Extract the [X, Y] coordinate from the center of the cell holding the provided text.  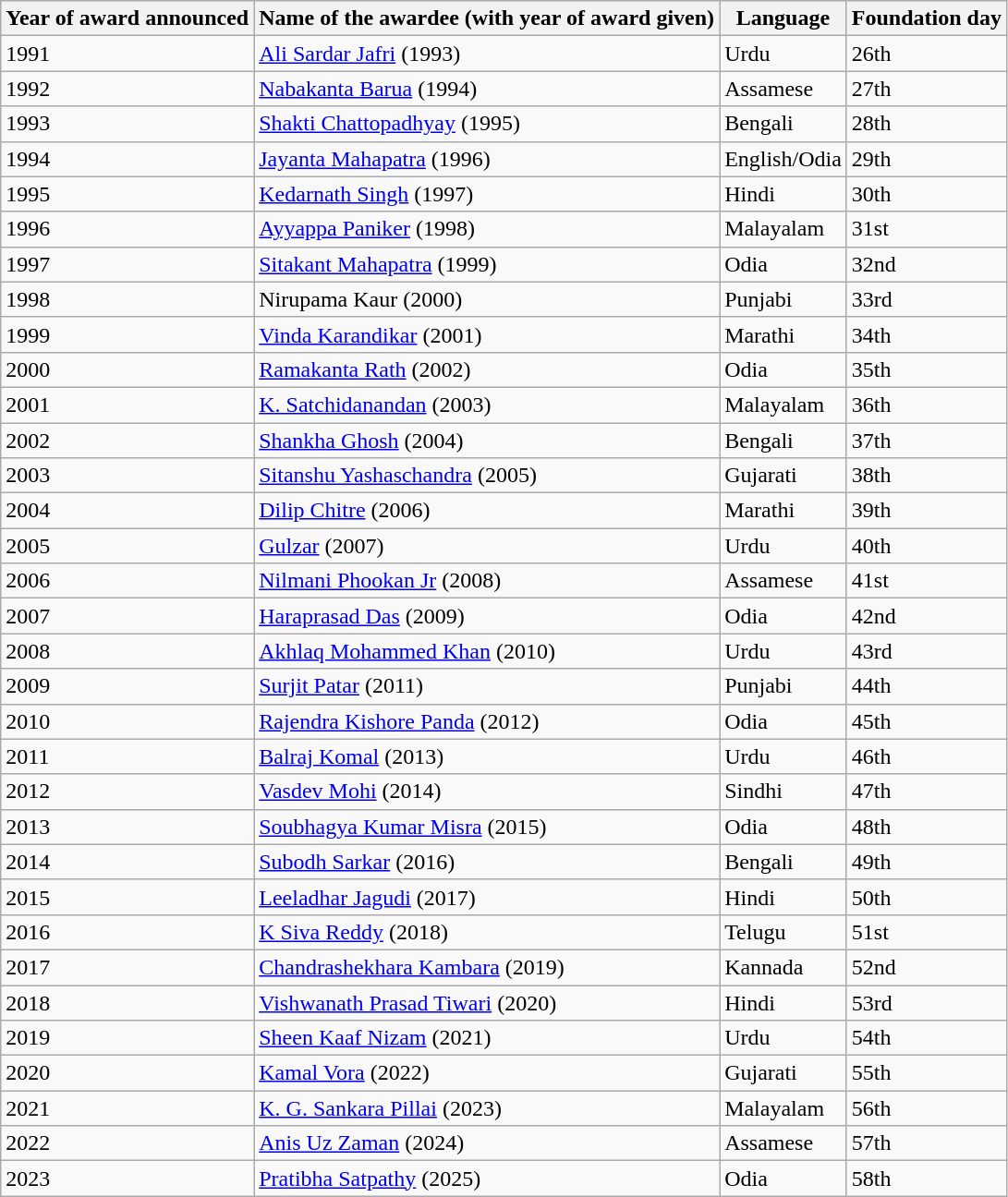
Ali Sardar Jafri (1993) [487, 54]
32nd [926, 264]
47th [926, 792]
39th [926, 511]
Shankha Ghosh (2004) [487, 441]
Surjit Patar (2011) [487, 686]
Akhlaq Mohammed Khan (2010) [487, 651]
2020 [128, 1073]
29th [926, 159]
1996 [128, 229]
2019 [128, 1038]
Dilip Chitre (2006) [487, 511]
Sindhi [783, 792]
38th [926, 476]
46th [926, 756]
Rajendra Kishore Panda (2012) [487, 721]
Vinda Karandikar (2001) [487, 334]
30th [926, 194]
Foundation day [926, 18]
Ayyappa Paniker (1998) [487, 229]
2015 [128, 897]
41st [926, 581]
Anis Uz Zaman (2024) [487, 1143]
2013 [128, 827]
50th [926, 897]
Shakti Chattopadhyay (1995) [487, 124]
52nd [926, 967]
Gulzar (2007) [487, 546]
Sheen Kaaf Nizam (2021) [487, 1038]
1995 [128, 194]
45th [926, 721]
49th [926, 862]
Kamal Vora (2022) [487, 1073]
Subodh Sarkar (2016) [487, 862]
37th [926, 441]
Vishwanath Prasad Tiwari (2020) [487, 1002]
33rd [926, 299]
34th [926, 334]
56th [926, 1108]
2022 [128, 1143]
2000 [128, 369]
2011 [128, 756]
Haraprasad Das (2009) [487, 616]
2009 [128, 686]
28th [926, 124]
2003 [128, 476]
1994 [128, 159]
2012 [128, 792]
26th [926, 54]
K. G. Sankara Pillai (2023) [487, 1108]
2006 [128, 581]
2018 [128, 1002]
Vasdev Mohi (2014) [487, 792]
27th [926, 89]
Pratibha Satpathy (2025) [487, 1179]
44th [926, 686]
31st [926, 229]
57th [926, 1143]
1998 [128, 299]
2010 [128, 721]
Sitakant Mahapatra (1999) [487, 264]
2021 [128, 1108]
2001 [128, 405]
58th [926, 1179]
Jayanta Mahapatra (1996) [487, 159]
Nilmani Phookan Jr (2008) [487, 581]
1997 [128, 264]
Kedarnath Singh (1997) [487, 194]
1992 [128, 89]
42nd [926, 616]
53rd [926, 1002]
Ramakanta Rath (2002) [487, 369]
2014 [128, 862]
Leeladhar Jagudi (2017) [487, 897]
40th [926, 546]
Year of award announced [128, 18]
Name of the awardee (with year of award given) [487, 18]
2007 [128, 616]
Language [783, 18]
Balraj Komal (2013) [487, 756]
Nirupama Kaur (2000) [487, 299]
48th [926, 827]
Nabakanta Barua (1994) [487, 89]
Kannada [783, 967]
1993 [128, 124]
36th [926, 405]
54th [926, 1038]
Soubhagya Kumar Misra (2015) [487, 827]
51st [926, 932]
2016 [128, 932]
Sitanshu Yashaschandra (2005) [487, 476]
2023 [128, 1179]
K Siva Reddy (2018) [487, 932]
Chandrashekhara Kambara (2019) [487, 967]
K. Satchidanandan (2003) [487, 405]
1991 [128, 54]
2017 [128, 967]
English/Odia [783, 159]
2005 [128, 546]
2004 [128, 511]
Telugu [783, 932]
2008 [128, 651]
2002 [128, 441]
35th [926, 369]
55th [926, 1073]
43rd [926, 651]
1999 [128, 334]
